Search for the cell housing the specified text and yield its (x, y) center coordinate. 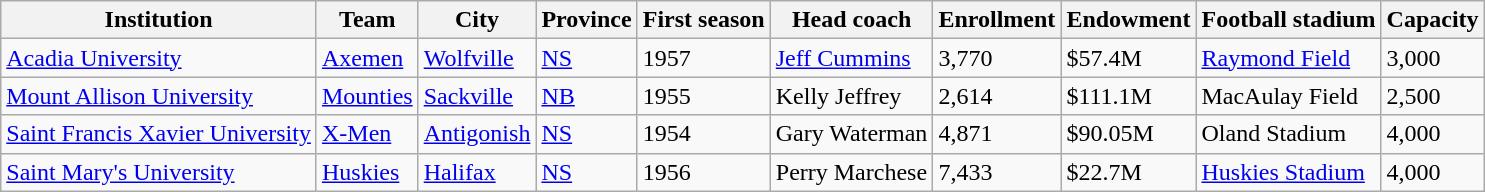
Mounties (367, 96)
Halifax (477, 172)
$90.05M (1128, 134)
Acadia University (159, 58)
$111.1M (1128, 96)
Huskies Stadium (1288, 172)
2,500 (1432, 96)
Sackville (477, 96)
Jeff Cummins (852, 58)
2,614 (997, 96)
1955 (704, 96)
1954 (704, 134)
Mount Allison University (159, 96)
Football stadium (1288, 20)
$57.4M (1128, 58)
Gary Waterman (852, 134)
First season (704, 20)
3,000 (1432, 58)
Raymond Field (1288, 58)
Capacity (1432, 20)
Huskies (367, 172)
Saint Mary's University (159, 172)
4,871 (997, 134)
$22.7M (1128, 172)
Saint Francis Xavier University (159, 134)
Antigonish (477, 134)
X-Men (367, 134)
Team (367, 20)
3,770 (997, 58)
Kelly Jeffrey (852, 96)
Enrollment (997, 20)
1956 (704, 172)
Province (586, 20)
Perry Marchese (852, 172)
City (477, 20)
1957 (704, 58)
Institution (159, 20)
Oland Stadium (1288, 134)
MacAulay Field (1288, 96)
Axemen (367, 58)
Wolfville (477, 58)
7,433 (997, 172)
Endowment (1128, 20)
Head coach (852, 20)
NB (586, 96)
